Detect which cell encompasses the target text, then output its (x, y) center coordinate. 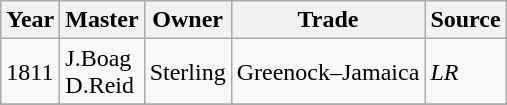
1811 (30, 72)
J.BoagD.Reid (102, 72)
Owner (188, 20)
Year (30, 20)
LR (466, 72)
Sterling (188, 72)
Trade (328, 20)
Greenock–Jamaica (328, 72)
Master (102, 20)
Source (466, 20)
